Locate the cell with the specified text and output its [x, y] center coordinate. 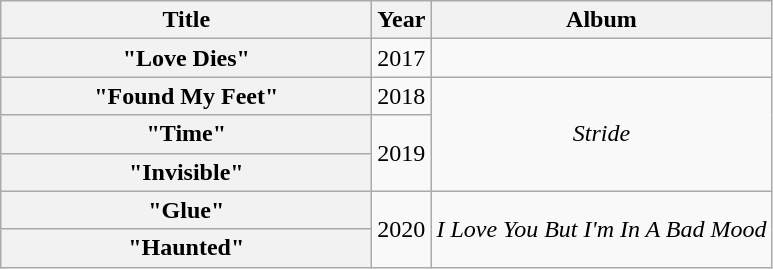
I Love You But I'm In A Bad Mood [602, 229]
"Love Dies" [186, 58]
"Time" [186, 134]
2017 [402, 58]
Year [402, 20]
"Found My Feet" [186, 96]
2020 [402, 229]
Title [186, 20]
2018 [402, 96]
Stride [602, 134]
Album [602, 20]
"Haunted" [186, 248]
"Glue" [186, 210]
2019 [402, 153]
"Invisible" [186, 172]
